For the text-containing cell, return its midpoint in (x, y) coordinate format. 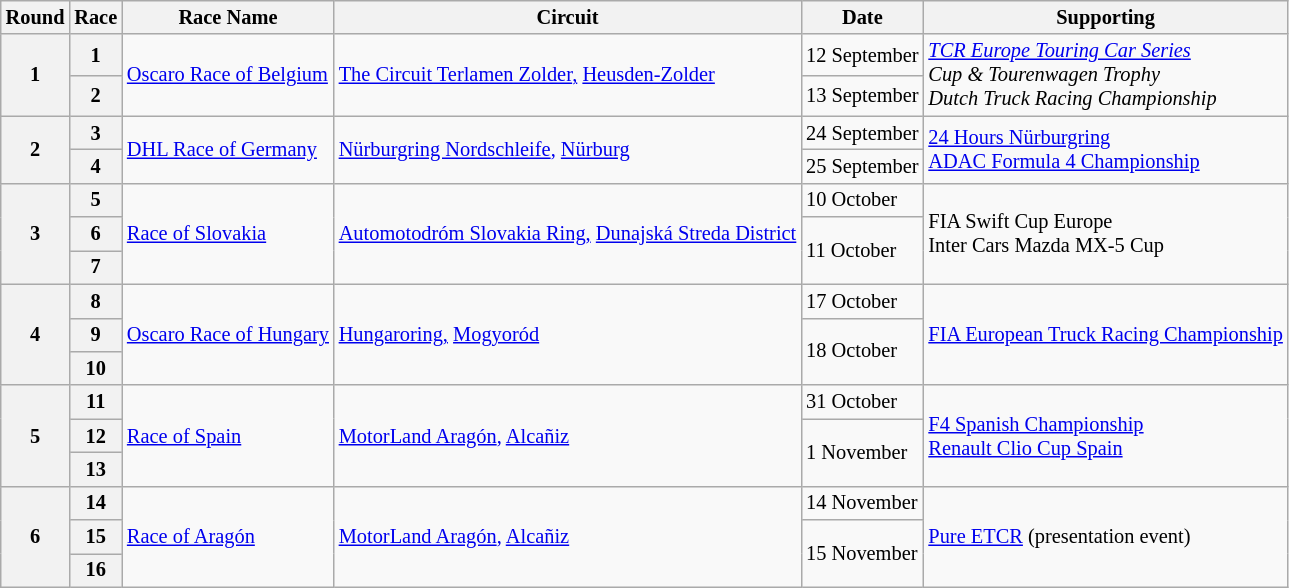
Race Name (228, 17)
Pure ETCR (presentation event) (1105, 536)
Date (862, 17)
11 (96, 402)
9 (96, 335)
F4 Spanish ChampionshipRenault Clio Cup Spain (1105, 436)
7 (96, 267)
13 (96, 469)
12 September (862, 54)
24 Hours NürburgringADAC Formula 4 Championship (1105, 150)
Automotodróm Slovakia Ring, Dunajská Streda District (568, 234)
17 October (862, 301)
Race of Slovakia (228, 234)
Supporting (1105, 17)
18 October (862, 352)
Circuit (568, 17)
FIA Swift Cup Europe Inter Cars Mazda MX-5 Cup (1105, 234)
Oscaro Race of Belgium (228, 75)
11 October (862, 250)
FIA European Truck Racing Championship (1105, 334)
14 (96, 503)
8 (96, 301)
Hungaroring, Mogyoród (568, 334)
15 (96, 537)
10 (96, 368)
25 September (862, 166)
Race of Spain (228, 436)
1 November (862, 452)
Round (36, 17)
13 September (862, 96)
31 October (862, 402)
15 November (862, 554)
16 (96, 570)
12 (96, 436)
TCR Europe Touring Car Series Cup & Tourenwagen Trophy Dutch Truck Racing Championship (1105, 75)
24 September (862, 133)
Nürburgring Nordschleife, Nürburg (568, 150)
14 November (862, 503)
DHL Race of Germany (228, 150)
Race (96, 17)
Oscaro Race of Hungary (228, 334)
Race of Aragón (228, 536)
The Circuit Terlamen Zolder, Heusden-Zolder (568, 75)
10 October (862, 200)
